Determine the (X, Y) coordinate at the center of the cell enclosing the given text.  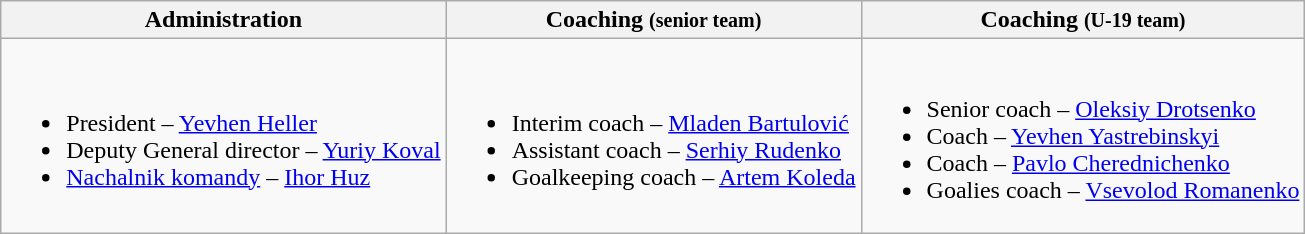
Administration (224, 20)
Coaching (U-19 team) (1083, 20)
President – Yevhen HellerDeputy General director – Yuriy KovalNachalnik komandy – Ihor Huz (224, 136)
Interim coach – Mladen BartulovićAssistant coach – Serhiy RudenkoGoalkeeping coach – Artem Koleda (654, 136)
Coaching (senior team) (654, 20)
Senior coach – Oleksiy DrotsenkoCoach – Yevhen YastrebinskyiCoach – Pavlo CherednichenkoGoalies coach – Vsevolod Romanenko (1083, 136)
